Search for the cell housing the specified text and yield its [X, Y] center coordinate. 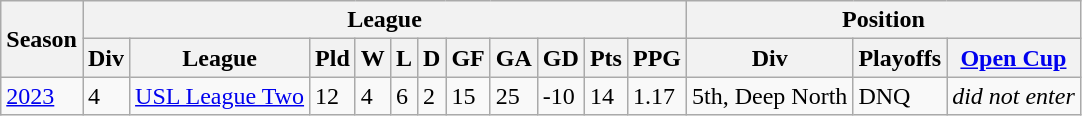
GD [560, 58]
L [404, 58]
GF [468, 58]
Playoffs [900, 58]
Season [42, 39]
25 [514, 96]
Position [884, 20]
2 [431, 96]
2023 [42, 96]
5th, Deep North [770, 96]
14 [606, 96]
W [372, 58]
12 [333, 96]
Pts [606, 58]
-10 [560, 96]
GA [514, 58]
Pld [333, 58]
PPG [656, 58]
Open Cup [1014, 58]
did not enter [1014, 96]
1.17 [656, 96]
6 [404, 96]
DNQ [900, 96]
USL League Two [220, 96]
15 [468, 96]
D [431, 58]
